Determine the (X, Y) coordinate at the center of the cell enclosing the given text.  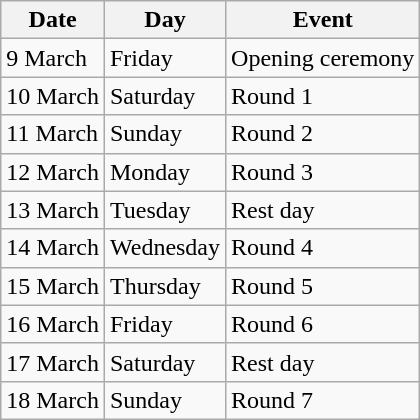
Opening ceremony (323, 58)
Round 2 (323, 134)
Thursday (164, 286)
13 March (53, 210)
12 March (53, 172)
16 March (53, 324)
Round 6 (323, 324)
Date (53, 20)
Tuesday (164, 210)
17 March (53, 362)
Round 5 (323, 286)
18 March (53, 400)
10 March (53, 96)
14 March (53, 248)
15 March (53, 286)
Day (164, 20)
9 March (53, 58)
Round 4 (323, 248)
Round 3 (323, 172)
11 March (53, 134)
Event (323, 20)
Round 7 (323, 400)
Wednesday (164, 248)
Round 1 (323, 96)
Monday (164, 172)
